Detect which cell encompasses the target text, then output its (x, y) center coordinate. 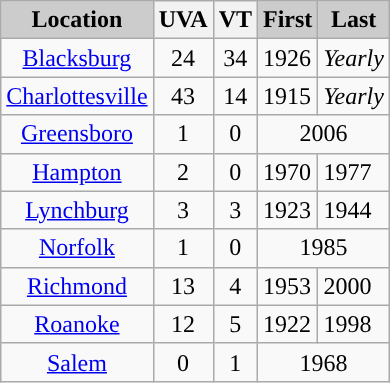
4 (235, 286)
34 (235, 58)
Norfolk (77, 248)
2000 (354, 286)
Lynchburg (77, 210)
13 (183, 286)
1977 (354, 172)
UVA (183, 20)
Hampton (77, 172)
Roanoke (77, 324)
1926 (288, 58)
Richmond (77, 286)
2 (183, 172)
1915 (288, 96)
1953 (288, 286)
5 (235, 324)
43 (183, 96)
1944 (354, 210)
1968 (324, 362)
Location (77, 20)
Last (354, 20)
1970 (288, 172)
Salem (77, 362)
1998 (354, 324)
2006 (324, 134)
14 (235, 96)
1923 (288, 210)
Blacksburg (77, 58)
VT (235, 20)
Charlottesville (77, 96)
1985 (324, 248)
First (288, 20)
12 (183, 324)
24 (183, 58)
Greensboro (77, 134)
1922 (288, 324)
